Identify which cell holds the provided text, then report its [X, Y] central coordinate. 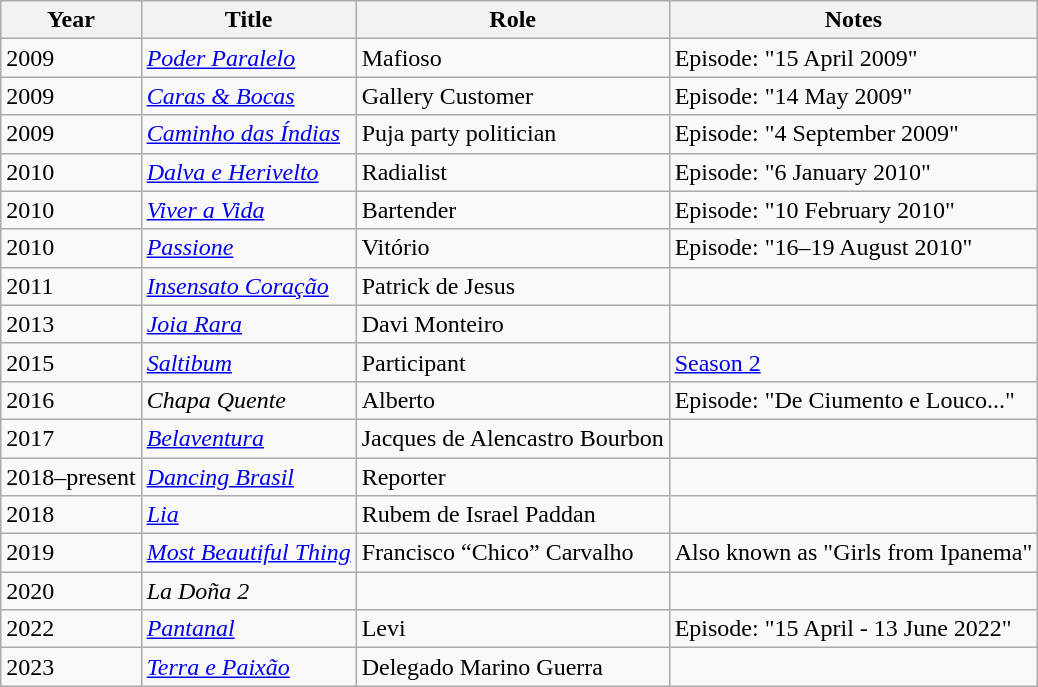
Episode: "15 April - 13 June 2022" [854, 629]
Episode: "10 February 2010" [854, 210]
Year [71, 20]
2023 [71, 667]
Jacques de Alencastro Bourbon [512, 438]
Patrick de Jesus [512, 286]
Episode: "15 April 2009" [854, 58]
Terra e Paixão [248, 667]
Episode: "4 September 2009" [854, 134]
Passione [248, 248]
2018–present [71, 477]
Joia Rara [248, 324]
2011 [71, 286]
Caras & Bocas [248, 96]
Gallery Customer [512, 96]
2020 [71, 591]
Insensato Coração [248, 286]
Mafioso [512, 58]
2019 [71, 553]
2016 [71, 400]
Levi [512, 629]
2022 [71, 629]
Title [248, 20]
Episode: "14 May 2009" [854, 96]
Vitório [512, 248]
Poder Paralelo [248, 58]
Dancing Brasil [248, 477]
Francisco “Chico” Carvalho [512, 553]
Participant [512, 362]
2018 [71, 515]
Rubem de Israel Paddan [512, 515]
Most Beautiful Thing [248, 553]
Radialist [512, 172]
Episode: "De Ciumento e Louco..." [854, 400]
Notes [854, 20]
Also known as "Girls from Ipanema" [854, 553]
La Doña 2 [248, 591]
Season 2 [854, 362]
2015 [71, 362]
Episode: "16–19 August 2010" [854, 248]
2013 [71, 324]
2017 [71, 438]
Lia [248, 515]
Belaventura [248, 438]
Chapa Quente [248, 400]
Alberto [512, 400]
Bartender [512, 210]
Puja party politician [512, 134]
Episode: "6 January 2010" [854, 172]
Saltibum [248, 362]
Reporter [512, 477]
Caminho das Índias [248, 134]
Role [512, 20]
Dalva e Herivelto [248, 172]
Davi Monteiro [512, 324]
Delegado Marino Guerra [512, 667]
Viver a Vida [248, 210]
Pantanal [248, 629]
